From the cell containing the given text, extract its center point as (X, Y) coordinate. 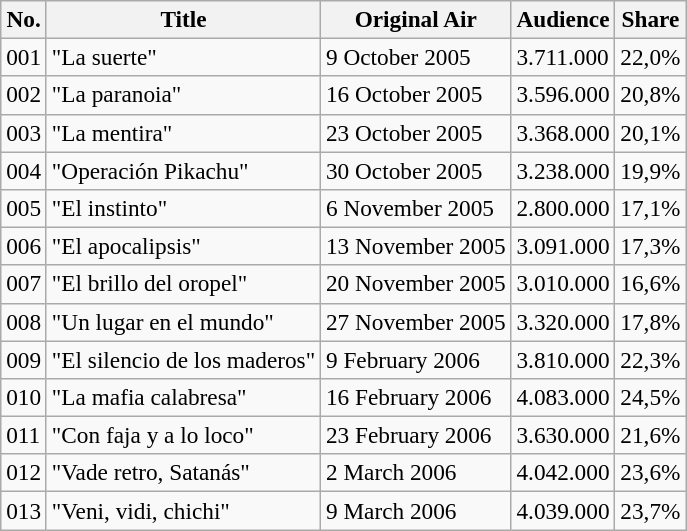
Audience (563, 19)
23 October 2005 (416, 133)
4.039.000 (563, 510)
"La mentira" (183, 133)
"Un lugar en el mundo" (183, 322)
16,6% (650, 284)
006 (24, 246)
20,8% (650, 95)
Title (183, 19)
005 (24, 208)
No. (24, 19)
20 November 2005 (416, 284)
002 (24, 95)
20,1% (650, 133)
008 (24, 322)
3.010.000 (563, 284)
"El brillo del oropel" (183, 284)
2 March 2006 (416, 473)
17,1% (650, 208)
2.800.000 (563, 208)
3.091.000 (563, 246)
004 (24, 170)
3.368.000 (563, 133)
"El silencio de los maderos" (183, 359)
012 (24, 473)
3.596.000 (563, 95)
Share (650, 19)
23,7% (650, 510)
"Veni, vidi, chichi" (183, 510)
23,6% (650, 473)
9 February 2006 (416, 359)
"Vade retro, Satanás" (183, 473)
23 February 2006 (416, 435)
4.042.000 (563, 473)
17,8% (650, 322)
"La paranoia" (183, 95)
3.238.000 (563, 170)
"El instinto" (183, 208)
001 (24, 57)
3.810.000 (563, 359)
3.711.000 (563, 57)
"La suerte" (183, 57)
21,6% (650, 435)
009 (24, 359)
010 (24, 397)
3.630.000 (563, 435)
24,5% (650, 397)
"Con faja y a lo loco" (183, 435)
4.083.000 (563, 397)
9 October 2005 (416, 57)
13 November 2005 (416, 246)
19,9% (650, 170)
22,3% (650, 359)
30 October 2005 (416, 170)
013 (24, 510)
"La mafia calabresa" (183, 397)
007 (24, 284)
22,0% (650, 57)
011 (24, 435)
3.320.000 (563, 322)
003 (24, 133)
9 March 2006 (416, 510)
"Operación Pikachu" (183, 170)
17,3% (650, 246)
6 November 2005 (416, 208)
Original Air (416, 19)
"El apocalipsis" (183, 246)
16 October 2005 (416, 95)
16 February 2006 (416, 397)
27 November 2005 (416, 322)
